Scan for the cell matching the given text and deliver its [x, y] coordinate at center. 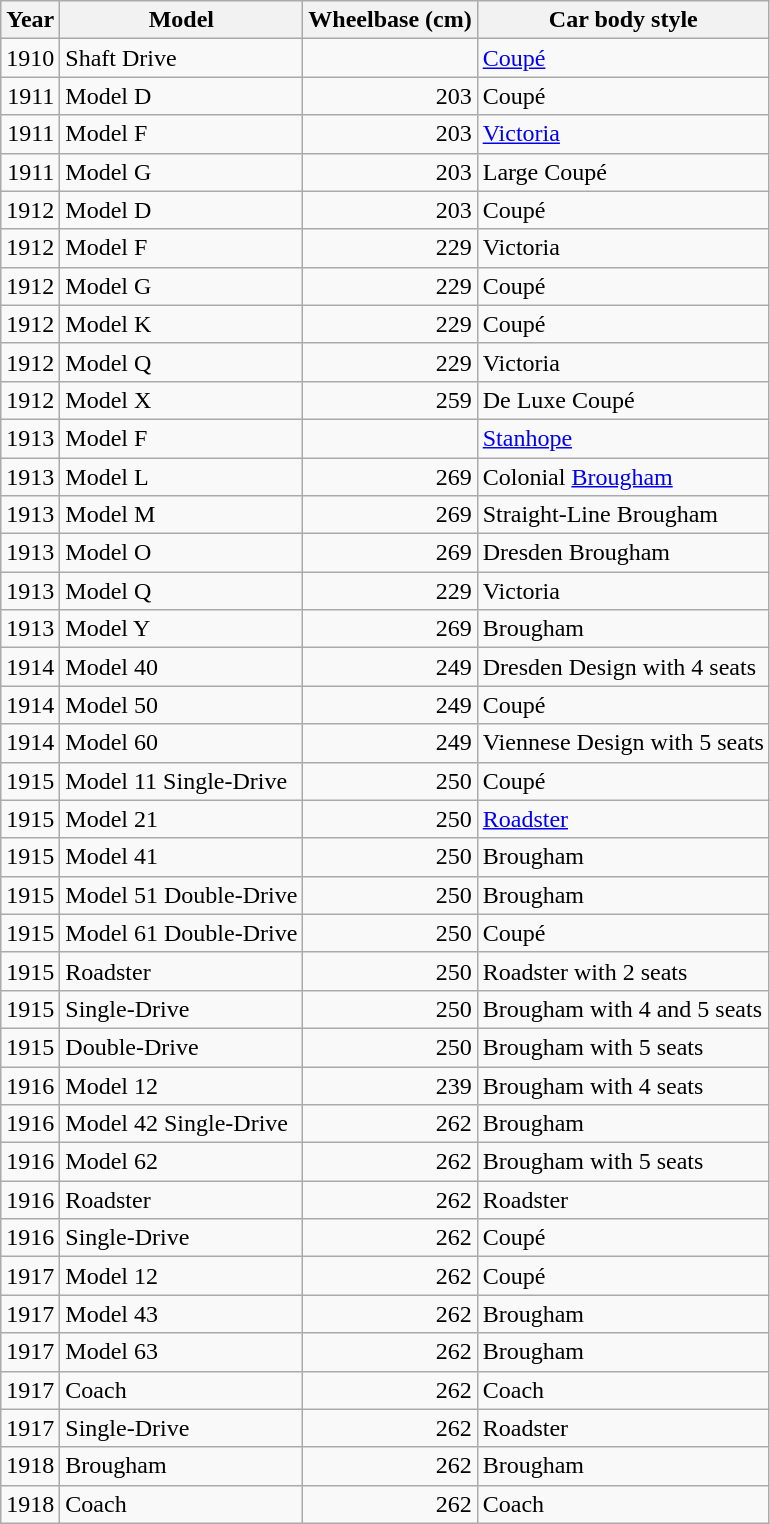
Viennese Design with 5 seats [623, 743]
Model 43 [182, 1314]
Model 61 Double-Drive [182, 933]
Model 41 [182, 857]
Model M [182, 515]
Brougham with 4 seats [623, 1085]
Stanhope [623, 438]
Model 42 Single-Drive [182, 1124]
Model K [182, 324]
Car body style [623, 20]
259 [390, 400]
Double-Drive [182, 1047]
Colonial Brougham [623, 477]
Model 62 [182, 1162]
239 [390, 1085]
Model L [182, 477]
Model 60 [182, 743]
Model O [182, 553]
Roadster with 2 seats [623, 971]
Model 63 [182, 1352]
Dresden Design with 4 seats [623, 667]
Model X [182, 400]
Model [182, 20]
Model 51 Double-Drive [182, 895]
Model 40 [182, 667]
Model 50 [182, 705]
Model 11 Single-Drive [182, 781]
Large Coupé [623, 172]
Shaft Drive [182, 58]
Model 21 [182, 819]
Brougham with 4 and 5 seats [623, 1009]
Straight-Line Brougham [623, 515]
Wheelbase (cm) [390, 20]
De Luxe Coupé [623, 400]
Year [30, 20]
1910 [30, 58]
Dresden Brougham [623, 553]
Model Y [182, 629]
